Pinpoint the cell where the given text exists, returning its [x, y] midpoint coordinate. 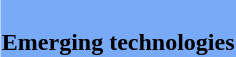
Emerging technologies [118, 28]
